Output the [X, Y] coordinate of the center of the cell containing the given text.  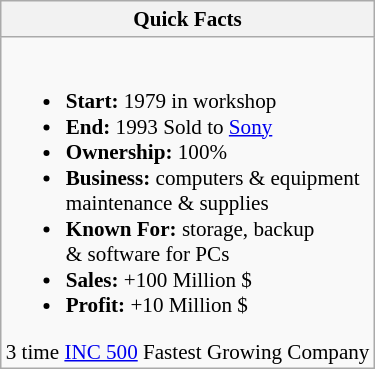
Quick Facts [188, 18]
